Scan for the cell matching the given text and deliver its (X, Y) coordinate at center. 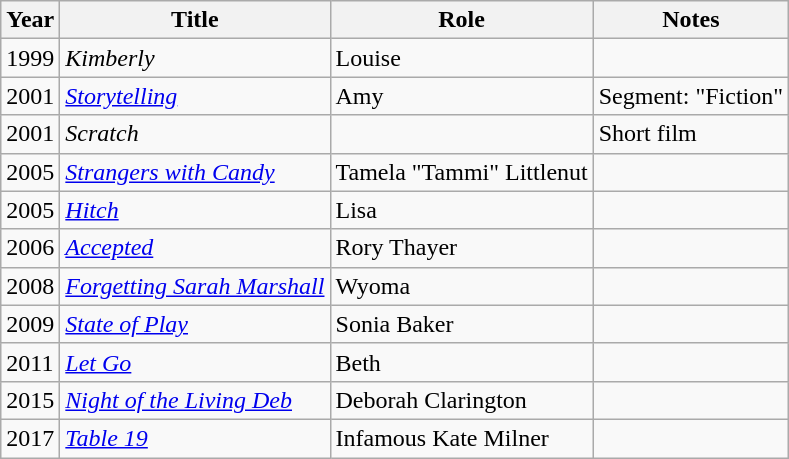
2009 (30, 324)
Short film (690, 134)
1999 (30, 58)
State of Play (195, 324)
Notes (690, 20)
Storytelling (195, 96)
Kimberly (195, 58)
2015 (30, 400)
Infamous Kate Milner (462, 438)
Year (30, 20)
Scratch (195, 134)
Rory Thayer (462, 248)
2006 (30, 248)
Amy (462, 96)
Segment: "Fiction" (690, 96)
Deborah Clarington (462, 400)
2008 (30, 286)
Role (462, 20)
2017 (30, 438)
Lisa (462, 210)
Let Go (195, 362)
2011 (30, 362)
Forgetting Sarah Marshall (195, 286)
Beth (462, 362)
Louise (462, 58)
Strangers with Candy (195, 172)
Wyoma (462, 286)
Night of the Living Deb (195, 400)
Tamela "Tammi" Littlenut (462, 172)
Table 19 (195, 438)
Hitch (195, 210)
Sonia Baker (462, 324)
Title (195, 20)
Accepted (195, 248)
